Search for the cell housing the specified text and yield its (x, y) center coordinate. 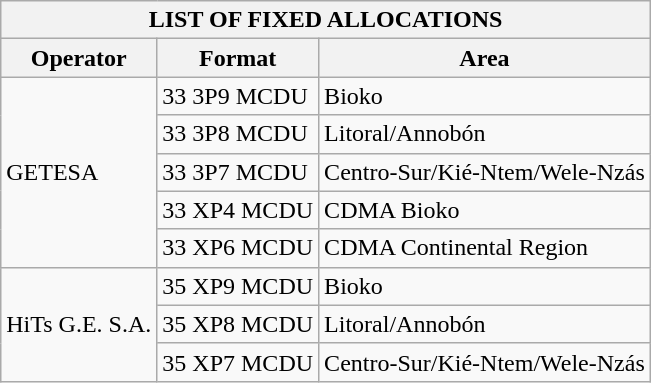
CDMA Bioko (485, 210)
GETESA (79, 172)
HiTs G.E. S.A. (79, 324)
LIST OF FIXED ALLOCATIONS (326, 20)
35 XP8 MCDU (238, 324)
Area (485, 58)
CDMA Continental Region (485, 248)
35 XP9 MCDU (238, 286)
35 XP7 MCDU (238, 362)
Operator (79, 58)
Format (238, 58)
33 XP6 MCDU (238, 248)
33 3P7 MCDU (238, 172)
33 XP4 MCDU (238, 210)
33 3P9 MCDU (238, 96)
33 3P8 MCDU (238, 134)
